Extract the [X, Y] coordinate from the center of the cell holding the provided text.  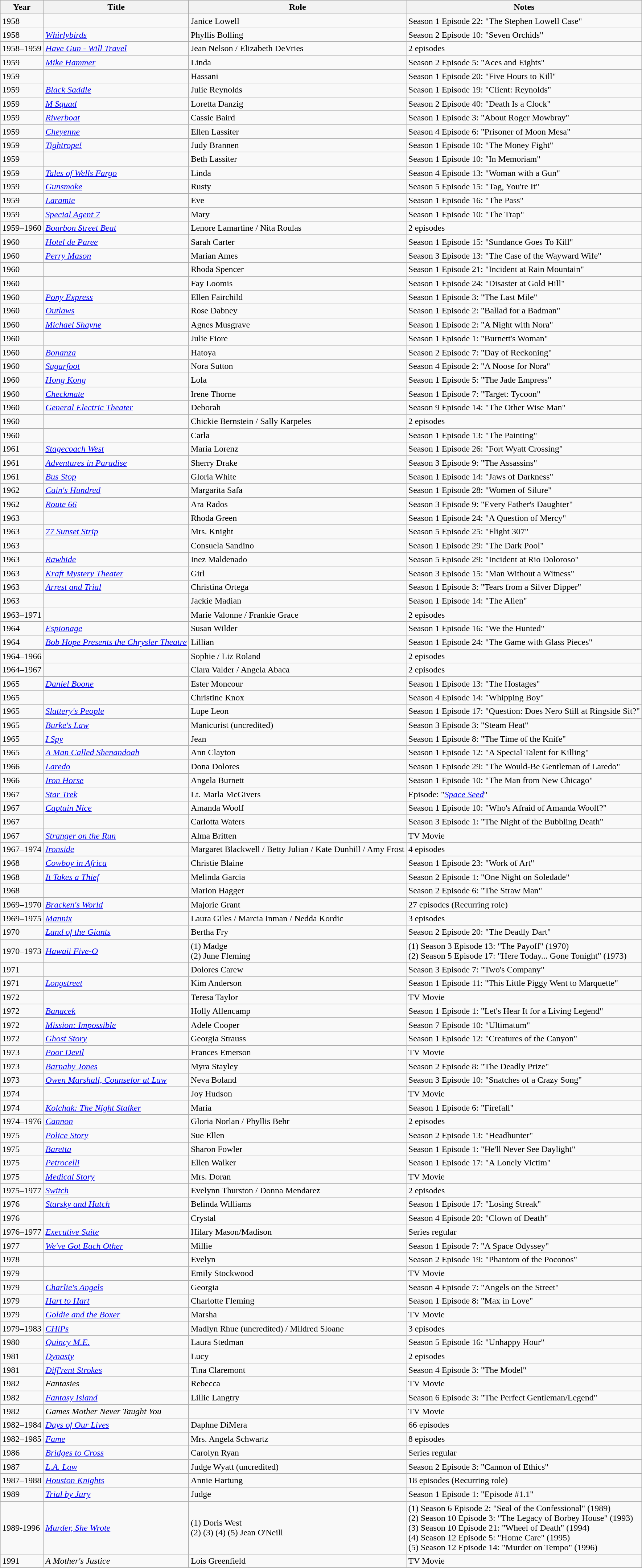
1979–1983 [22, 1329]
Sherry Drake [297, 463]
Mrs. Knight [297, 532]
Carla [297, 435]
1964–1966 [22, 656]
77 Sunset Strip [116, 532]
Season 1 Episode 17: "Question: Does Nero Still at Ringside Sit?" [524, 711]
Hong Kong [116, 380]
Season 1 Episode 12: "Creatures of the Canyon" [524, 1038]
Tales of Wells Fargo [116, 173]
Emily Stockwood [297, 1273]
Laredo [116, 766]
Season 1 Episode 8: "The Time of the Knife" [524, 739]
Hart to Hart [116, 1301]
Diff'rent Strokes [116, 1370]
Poor Devil [116, 1052]
Julie Fiore [297, 338]
Season 1 Episode 1: "Burnett's Woman" [524, 338]
Season 1 Episode 24: "A Question of Mercy" [524, 518]
Adventures in Paradise [116, 463]
Belinda Williams [297, 1204]
Judge Wyatt (uncredited) [297, 1466]
Houston Knights [116, 1480]
1970 [22, 932]
Christina Ortega [297, 587]
Irene Thorne [297, 394]
Slattery's People [116, 711]
Longstreet [116, 983]
Season 1 Episode 10: "The Trap" [524, 214]
Holly Allencamp [297, 1011]
Season 1 Episode 1: "Let's Hear It for a Living Legend" [524, 1011]
Marian Ames [297, 256]
Season 2 Episode 40: "Death Is a Clock" [524, 104]
Burke's Law [116, 725]
Season 1 Episode 22: "The Stephen Lowell Case" [524, 21]
1989 [22, 1494]
Lois Greenfield [297, 1561]
Manicurist (uncredited) [297, 725]
27 episodes (Recurring role) [524, 905]
Angela Burnett [297, 780]
Crystal [297, 1218]
Marsha [297, 1315]
Girl [297, 573]
Season 1 Episode 21: "Incident at Rain Mountain" [524, 269]
A Mother's Justice [116, 1561]
Frances Emerson [297, 1052]
Lucy [297, 1356]
Season 6 Episode 3: "The Perfect Gentleman/Legend" [524, 1398]
Dolores Carew [297, 970]
1969–1975 [22, 918]
Deborah [297, 408]
Rebecca [297, 1384]
L.A. Law [116, 1466]
Route 66 [116, 504]
Baretta [116, 1149]
Fantasy Island [116, 1398]
Charlie's Angels [116, 1287]
Season 3 Episode 1: "The Night of the Bubbling Death" [524, 822]
Susan Wilder [297, 629]
Myra Stayley [297, 1066]
Season 2 Episode 6: "The Straw Man" [524, 891]
Games Mother Never Taught You [116, 1411]
Season 1 Episode 3: "The Last Mile" [524, 297]
Season 1 Episode 24: "The Game with Glass Pieces" [524, 642]
Daphne DiMera [297, 1425]
Michael Shayne [116, 325]
(1) Madge(2) June Fleming [297, 951]
Fay Loomis [297, 283]
Season 3 Episode 7: "Two's Company" [524, 970]
Gloria White [297, 477]
Stranger on the Run [116, 835]
Jean [297, 739]
Adele Cooper [297, 1025]
1975–1977 [22, 1190]
Bracken's World [116, 905]
Rhoda Green [297, 518]
Season 1 Episode 29: "The Would-Be Gentleman of Laredo" [524, 766]
Rusty [297, 187]
Tightrope! [116, 145]
Cain's Hundred [116, 490]
I Spy [116, 739]
Cowboy in Africa [116, 863]
Season 2 Episode 10: "Seven Orchids" [524, 35]
Bob Hope Presents the Chrysler Theatre [116, 642]
Sharon Fowler [297, 1149]
1959–1960 [22, 228]
Georgia [297, 1287]
1970–1973 [22, 951]
Evelynn Thurston / Donna Mendarez [297, 1190]
Charlotte Fleming [297, 1301]
Annie Hartung [297, 1480]
Ellen Lassiter [297, 131]
Sugarfoot [116, 366]
Lola [297, 380]
Owen Marshall, Counselor at Law [116, 1080]
1986 [22, 1453]
Daniel Boone [116, 684]
Lillian [297, 642]
Season 1 Episode 20: "Five Hours to Kill" [524, 76]
Sarah Carter [297, 242]
Mike Hammer [116, 62]
Whirlybirds [116, 35]
1989-1996 [22, 1527]
Season 2 Episode 13: "Headhunter" [524, 1135]
Season 5 Episode 25: "Flight 307" [524, 532]
Outlaws [116, 311]
18 episodes (Recurring role) [524, 1480]
Phyllis Bolling [297, 35]
Season 1 Episode 16: "The Pass" [524, 201]
Season 1 Episode 26: "Fort Wyatt Crossing" [524, 449]
1982–1985 [22, 1439]
Days of Our Lives [116, 1425]
Jean Nelson / Elizabeth DeVries [297, 49]
Season 1 Episode 13: "The Painting" [524, 435]
Consuela Sandino [297, 546]
Season 1 Episode 1: "He'll Never See Daylight" [524, 1149]
Ara Rados [297, 504]
1980 [22, 1342]
1969–1970 [22, 905]
Iron Horse [116, 780]
Lenore Lamartine / Nita Roulas [297, 228]
1987 [22, 1466]
Season 1 Episode 12: "A Special Talent for Killing" [524, 753]
1991 [22, 1561]
Season 1 Episode 17: "A Lonely Victim" [524, 1163]
Captain Nice [116, 808]
Season 5 Episode 15: "Tag, You're It" [524, 187]
Season 4 Episode 2: "A Noose for Nora" [524, 366]
Melinda Garcia [297, 877]
Rhoda Spencer [297, 269]
Season 1 Episode 16: "We the Hunted" [524, 629]
1976–1977 [22, 1232]
Julie Reynolds [297, 90]
Season 2 Episode 3: "Cannon of Ethics" [524, 1466]
Land of the Giants [116, 932]
Season 2 Episode 1: "One Night on Soledade" [524, 877]
Season 1 Episode 24: "Disaster at Gold Hill" [524, 283]
Season 4 Episode 20: "Clown of Death" [524, 1218]
Season 1 Episode 8: "Max in Love" [524, 1301]
Ann Clayton [297, 753]
Madlyn Rhue (uncredited) / Mildred Sloane [297, 1329]
Season 1 Episode 11: "This Little Piggy Went to Marquette" [524, 983]
Season 4 Episode 6: "Prisoner of Moon Mesa" [524, 131]
Bertha Fry [297, 932]
Neva Boland [297, 1080]
Season 1 Episode 10: "Who's Afraid of Amanda Woolf?" [524, 808]
Laramie [116, 201]
Teresa Taylor [297, 997]
1978 [22, 1259]
Rose Dabney [297, 311]
Hassani [297, 76]
Mannix [116, 918]
Mrs. Doran [297, 1177]
Christie Blaine [297, 863]
Riverboat [116, 118]
Season 4 Episode 13: "Woman with a Gun" [524, 173]
Maria [297, 1108]
Season 1 Episode 1: "Episode #1.1" [524, 1494]
Christine Knox [297, 697]
Murder, She Wrote [116, 1527]
Bridges to Cross [116, 1453]
Millie [297, 1246]
1982–1984 [22, 1425]
Checkmate [116, 394]
Judge [297, 1494]
Season 2 Episode 20: "The Deadly Dart" [524, 932]
Season 1 Episode 2: "A Night with Nora" [524, 325]
1958–1959 [22, 49]
1963–1971 [22, 615]
Beth Lassiter [297, 159]
Goldie and the Boxer [116, 1315]
Starsky and Hutch [116, 1204]
Margarita Safa [297, 490]
Laura Stedman [297, 1342]
Tina Claremont [297, 1370]
Georgia Strauss [297, 1038]
Season 1 Episode 6: "Firefall" [524, 1108]
Season 7 Episode 10: "Ultimatum" [524, 1025]
Dynasty [116, 1356]
Season 1 Episode 10: "The Money Fight" [524, 145]
Season 1 Episode 23: "Work of Art" [524, 863]
Alma Britten [297, 835]
Season 1 Episode 15: "Sundance Goes To Kill" [524, 242]
Arrest and Trial [116, 587]
Season 4 Episode 14: "Whipping Boy" [524, 697]
Star Trek [116, 794]
Marie Valonne / Frankie Grace [297, 615]
Loretta Danzig [297, 104]
Maria Lorenz [297, 449]
Lillie Langtry [297, 1398]
Perry Mason [116, 256]
Joy Hudson [297, 1094]
Kraft Mystery Theater [116, 573]
Dona Dolores [297, 766]
1967–1974 [22, 849]
Have Gun - Will Travel [116, 49]
Sophie / Liz Roland [297, 656]
Pony Express [116, 297]
Cheyenne [116, 131]
Fantasies [116, 1384]
Ghost Story [116, 1038]
It Takes a Thief [116, 877]
Season 1 Episode 14: "Jaws of Darkness" [524, 477]
CHiPs [116, 1329]
Season 1 Episode 19: "Client: Reynolds" [524, 90]
Season 4 Episode 7: "Angels on the Street" [524, 1287]
Episode: "Space Seed" [524, 794]
Season 1 Episode 5: "The Jade Empress" [524, 380]
Season 1 Episode 13: "The Hostages" [524, 684]
1987–1988 [22, 1480]
Lupe Leon [297, 711]
Police Story [116, 1135]
Ellen Fairchild [297, 297]
Carolyn Ryan [297, 1453]
Judy Brannen [297, 145]
Title [116, 7]
Nora Sutton [297, 366]
Cannon [116, 1122]
Stagecoach West [116, 449]
Season 5 Episode 16: "Unhappy Hour" [524, 1342]
Season 1 Episode 10: "In Memoriam" [524, 159]
Inez Maldenado [297, 559]
Hilary Mason/Madison [297, 1232]
Jackie Madian [297, 601]
Season 2 Episode 19: "Phantom of the Poconos" [524, 1259]
Year [22, 7]
Season 1 Episode 28: "Women of Silure" [524, 490]
Barnaby Jones [116, 1066]
Season 1 Episode 7: "A Space Odyssey" [524, 1246]
Bonanza [116, 352]
(1) Season 3 Episode 13: "The Payoff" (1970)(2) Season 5 Episode 17: "Here Today... Gone Tonight" (1973) [524, 951]
Season 1 Episode 14: "The Alien" [524, 601]
Mrs. Angela Schwartz [297, 1439]
Kim Anderson [297, 983]
Season 9 Episode 14: "The Other Wise Man" [524, 408]
Season 1 Episode 10: "The Man from New Chicago" [524, 780]
Role [297, 7]
Hotel de Paree [116, 242]
Quincy M.E. [116, 1342]
General Electric Theater [116, 408]
Season 3 Episode 15: "Man Without a Witness" [524, 573]
Season 1 Episode 17: "Losing Streak" [524, 1204]
Season 1 Episode 7: "Target: Tycoon" [524, 394]
Season 2 Episode 5: "Aces and Eights" [524, 62]
Gunsmoke [116, 187]
Bourbon Street Beat [116, 228]
Trial by Jury [116, 1494]
Season 2 Episode 7: "Day of Reckoning" [524, 352]
Season 3 Episode 13: "The Case of the Wayward Wife" [524, 256]
Fame [116, 1439]
Season 3 Episode 3: "Steam Heat" [524, 725]
Amanda Woolf [297, 808]
M Squad [116, 104]
66 episodes [524, 1425]
4 episodes [524, 849]
Bus Stop [116, 477]
Ester Moncour [297, 684]
Banacek [116, 1011]
Janice Lowell [297, 21]
Kolchak: The Night Stalker [116, 1108]
Evelyn [297, 1259]
Season 3 Episode 9: "The Assassins" [524, 463]
Espionage [116, 629]
Switch [116, 1190]
Notes [524, 7]
Season 1 Episode 3: "About Roger Mowbray" [524, 118]
Executive Suite [116, 1232]
Ironside [116, 849]
Petrocelli [116, 1163]
Carlotta Waters [297, 822]
1964–1967 [22, 670]
Black Saddle [116, 90]
A Man Called Shenandoah [116, 753]
Lt. Marla McGivers [297, 794]
Season 1 Episode 2: "Ballad for a Badman" [524, 311]
8 episodes [524, 1439]
(1) Doris West(2) (3) (4) (5) Jean O'Neill [297, 1527]
Laura Giles / Marcia Inman / Nedda Kordic [297, 918]
Sue Ellen [297, 1135]
We've Got Each Other [116, 1246]
1974–1976 [22, 1122]
Medical Story [116, 1177]
Special Agent 7 [116, 214]
Season 1 Episode 3: "Tears from a Silver Dipper" [524, 587]
Ellen Walker [297, 1163]
Cassie Baird [297, 118]
Season 4 Episode 3: "The Model" [524, 1370]
Chickie Bernstein / Sally Karpeles [297, 421]
Marion Hagger [297, 891]
Eve [297, 201]
Hatoya [297, 352]
Season 3 Episode 10: "Snatches of a Crazy Song" [524, 1080]
Majorie Grant [297, 905]
Gloria Norlan / Phyllis Behr [297, 1122]
Rawhide [116, 559]
Season 2 Episode 8: "The Deadly Prize" [524, 1066]
Clara Valder / Angela Abaca [297, 670]
Season 1 Episode 29: "The Dark Pool" [524, 546]
1977 [22, 1246]
Margaret Blackwell / Betty Julian / Kate Dunhill / Amy Frost [297, 849]
Season 5 Episode 29: "Incident at Rio Doloroso" [524, 559]
Mission: Impossible [116, 1025]
Mary [297, 214]
Hawaii Five-O [116, 951]
Agnes Musgrave [297, 325]
Season 3 Episode 9: "Every Father's Daughter" [524, 504]
